From the cell containing the given text, extract its center point as [x, y] coordinate. 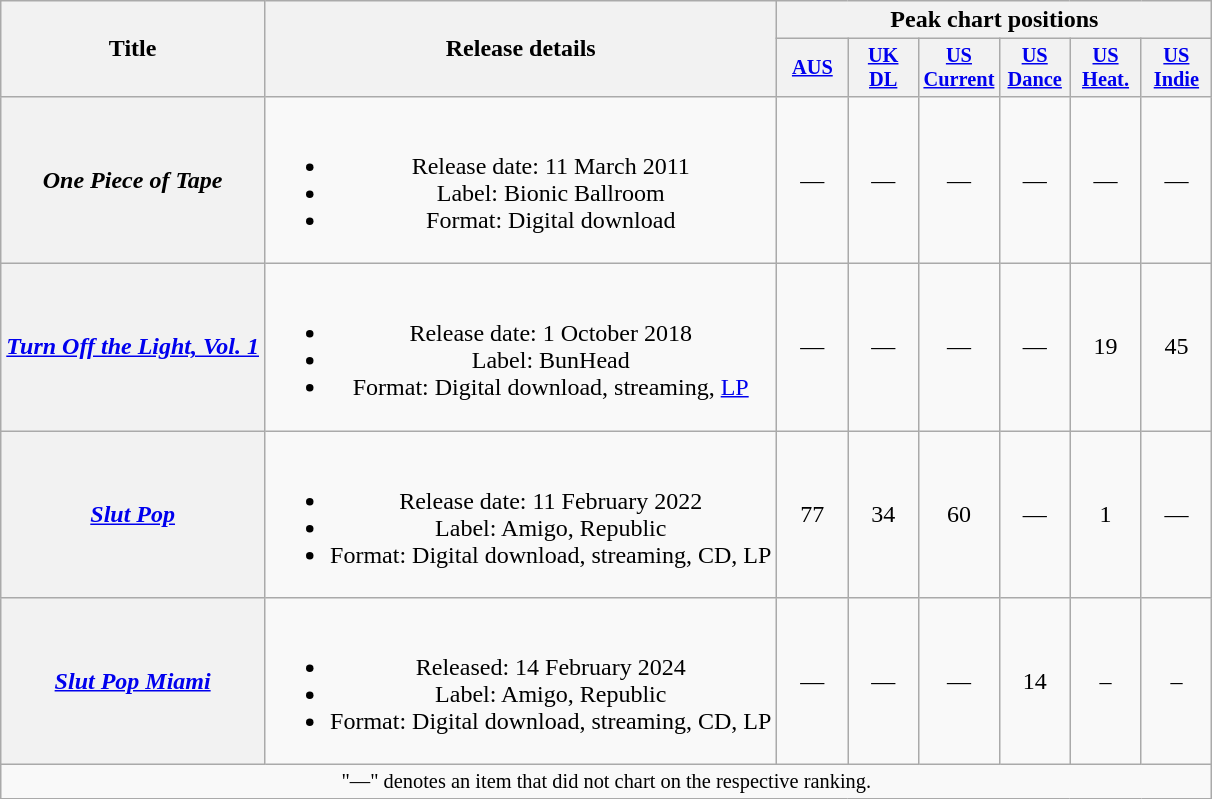
Release date: 1 October 2018Label: BunHeadFormat: Digital download, streaming, LP [521, 348]
1 [1106, 514]
One Piece of Tape [133, 180]
Released: 14 February 2024Label: Amigo, RepublicFormat: Digital download, streaming, CD, LP [521, 682]
Title [133, 49]
60 [960, 514]
USHeat. [1106, 68]
Release date: 11 March 2011Label: Bionic BallroomFormat: Digital download [521, 180]
USIndie [1176, 68]
UKDL [884, 68]
45 [1176, 348]
USCurrent [960, 68]
Peak chart positions [994, 20]
Release details [521, 49]
AUS [812, 68]
19 [1106, 348]
Turn Off the Light, Vol. 1 [133, 348]
Slut Pop Miami [133, 682]
34 [884, 514]
USDance [1034, 68]
77 [812, 514]
"—" denotes an item that did not chart on the respective ranking. [606, 782]
14 [1034, 682]
Release date: 11 February 2022Label: Amigo, RepublicFormat: Digital download, streaming, CD, LP [521, 514]
Slut Pop [133, 514]
